Return [X, Y] of the center of cell containing provided text 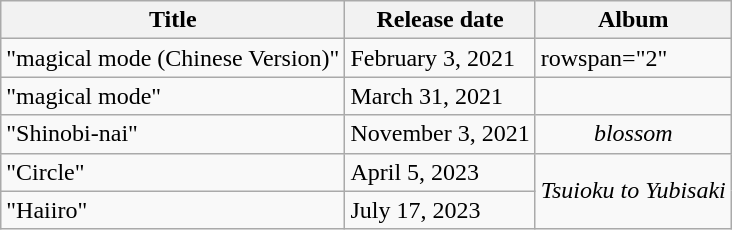
"magical mode (Chinese Version)" [173, 58]
blossom [633, 134]
February 3, 2021 [440, 58]
November 3, 2021 [440, 134]
Tsuioku to Yubisaki [633, 191]
"Haiiro" [173, 210]
Album [633, 20]
"Shinobi-nai" [173, 134]
"Circle" [173, 172]
Release date [440, 20]
"magical mode" [173, 96]
April 5, 2023 [440, 172]
March 31, 2021 [440, 96]
Title [173, 20]
rowspan="2" [633, 58]
July 17, 2023 [440, 210]
